Return the [x, y] coordinate for the center point of the cell that contains the specified text.  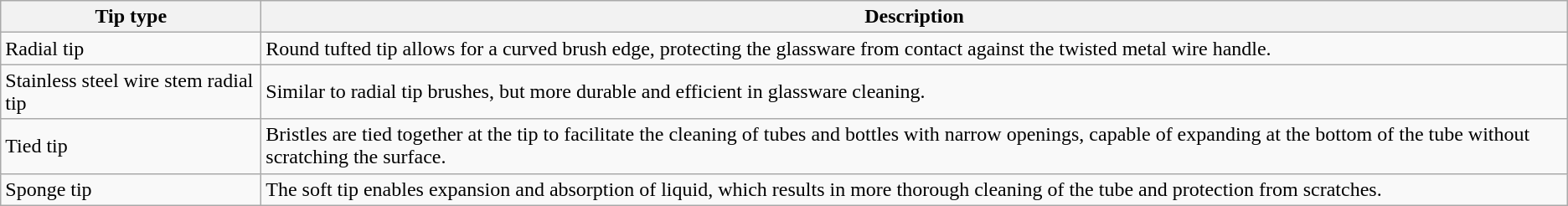
Sponge tip [131, 189]
Tip type [131, 17]
Similar to radial tip brushes, but more durable and efficient in glassware cleaning. [915, 92]
Radial tip [131, 49]
Stainless steel wire stem radial tip [131, 92]
The soft tip enables expansion and absorption of liquid, which results in more thorough cleaning of the tube and protection from scratches. [915, 189]
Round tufted tip allows for a curved brush edge, protecting the glassware from contact against the twisted metal wire handle. [915, 49]
Tied tip [131, 146]
Description [915, 17]
